Find where the given text appears and provide that cell's center as [x, y] coordinate. 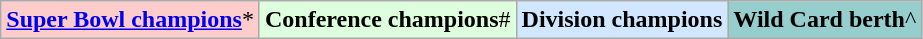
Conference champions# [388, 20]
Division champions [622, 20]
Super Bowl champions* [130, 20]
Wild Card berth^ [825, 20]
